Locate the cell with the specified text and output its [x, y] center coordinate. 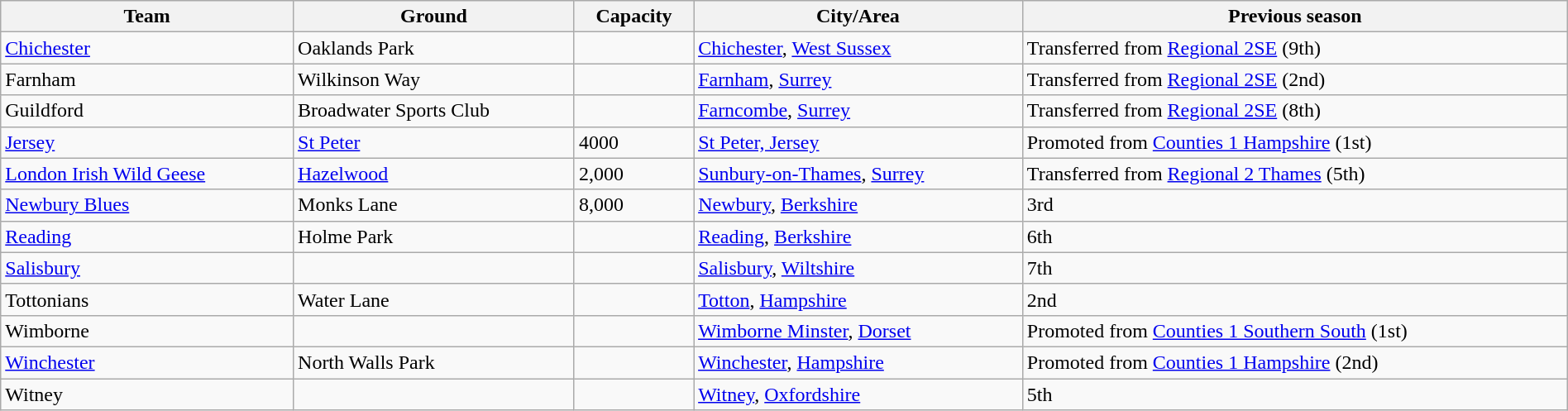
7th [1295, 268]
Totton, Hampshire [858, 299]
Broadwater Sports Club [434, 111]
North Walls Park [434, 362]
Farnham, Surrey [858, 79]
3rd [1295, 205]
Hazelwood [434, 174]
Ground [434, 17]
Reading [147, 237]
Salisbury, Wiltshire [858, 268]
St Peter, Jersey [858, 142]
Newbury Blues [147, 205]
Reading, Berkshire [858, 237]
Newbury, Berkshire [858, 205]
Sunbury-on-Thames, Surrey [858, 174]
2,000 [633, 174]
Salisbury [147, 268]
Wimborne [147, 331]
Promoted from Counties 1 Hampshire (1st) [1295, 142]
2nd [1295, 299]
Transferred from Regional 2SE (8th) [1295, 111]
Guildford [147, 111]
5th [1295, 394]
Team [147, 17]
Transferred from Regional 2SE (9th) [1295, 48]
London Irish Wild Geese [147, 174]
Chichester, West Sussex [858, 48]
Jersey [147, 142]
Oaklands Park [434, 48]
Chichester [147, 48]
Transferred from Regional 2SE (2nd) [1295, 79]
Capacity [633, 17]
6th [1295, 237]
Water Lane [434, 299]
Tottonians [147, 299]
Winchester, Hampshire [858, 362]
Winchester [147, 362]
Promoted from Counties 1 Southern South (1st) [1295, 331]
Farncombe, Surrey [858, 111]
Witney, Oxfordshire [858, 394]
City/Area [858, 17]
Promoted from Counties 1 Hampshire (2nd) [1295, 362]
Transferred from Regional 2 Thames (5th) [1295, 174]
Wimborne Minster, Dorset [858, 331]
Previous season [1295, 17]
St Peter [434, 142]
Wilkinson Way [434, 79]
Monks Lane [434, 205]
Farnham [147, 79]
Witney [147, 394]
Holme Park [434, 237]
8,000 [633, 205]
4000 [633, 142]
